From the cell containing the given text, extract its center point as (X, Y) coordinate. 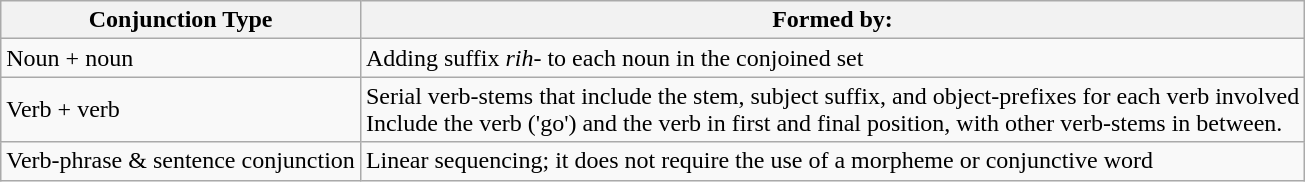
Verb + verb (181, 110)
Formed by: (832, 20)
Verb-phrase & sentence conjunction (181, 161)
Conjunction Type (181, 20)
Linear sequencing; it does not require the use of a morpheme or conjunctive word (832, 161)
Adding suffix rih- to each noun in the conjoined set (832, 58)
Noun + noun (181, 58)
